Determine the (x, y) coordinate at the center of the cell enclosing the given text.  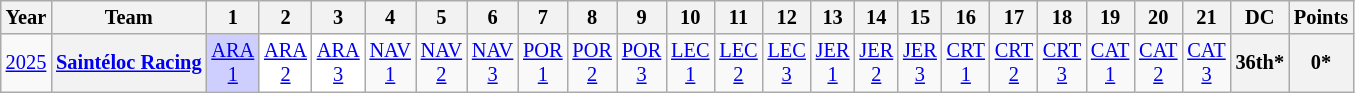
CAT1 (1110, 63)
2025 (26, 63)
DC (1260, 17)
CRT1 (966, 63)
JER1 (833, 63)
Year (26, 17)
POR1 (542, 63)
NAV2 (442, 63)
0* (1321, 63)
2 (286, 17)
14 (876, 17)
17 (1014, 17)
9 (642, 17)
20 (1158, 17)
12 (787, 17)
JER3 (920, 63)
CRT2 (1014, 63)
ARA3 (338, 63)
15 (920, 17)
4 (390, 17)
NAV1 (390, 63)
LEC3 (787, 63)
7 (542, 17)
18 (1062, 17)
3 (338, 17)
21 (1206, 17)
Team (128, 17)
CAT3 (1206, 63)
LEC2 (738, 63)
ARA2 (286, 63)
5 (442, 17)
Points (1321, 17)
ARA1 (232, 63)
10 (690, 17)
NAV3 (492, 63)
JER2 (876, 63)
6 (492, 17)
POR2 (592, 63)
LEC1 (690, 63)
CRT3 (1062, 63)
36th* (1260, 63)
16 (966, 17)
1 (232, 17)
CAT2 (1158, 63)
8 (592, 17)
11 (738, 17)
Saintéloc Racing (128, 63)
POR3 (642, 63)
13 (833, 17)
19 (1110, 17)
